Return the (X, Y) coordinate for the center point of the cell that contains the specified text.  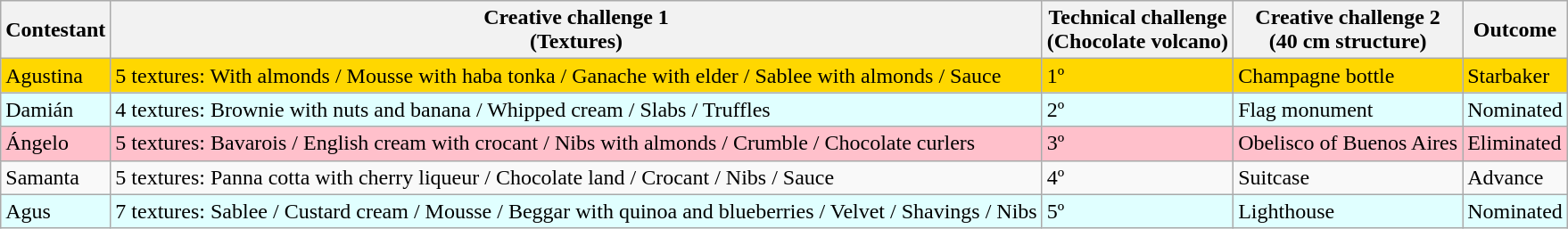
Advance (1515, 177)
Damián (55, 110)
5 textures: Bavarois / English cream with crocant / Nibs with almonds / Crumble / Chocolate curlers (576, 143)
Champagne bottle (1349, 76)
Suitcase (1349, 177)
3º (1137, 143)
2º (1137, 110)
Creative challenge 1(Textures) (576, 30)
Agustina (55, 76)
1º (1137, 76)
4º (1137, 177)
Creative challenge 2(40 cm structure) (1349, 30)
Starbaker (1515, 76)
Eliminated (1515, 143)
Lighthouse (1349, 211)
5º (1137, 211)
Flag monument (1349, 110)
Contestant (55, 30)
Technical challenge(Chocolate volcano) (1137, 30)
5 textures: Panna cotta with cherry liqueur / Chocolate land / Crocant / Nibs / Sauce (576, 177)
Samanta (55, 177)
5 textures: With almonds / Mousse with haba tonka / Ganache with elder / Sablee with almonds / Sauce (576, 76)
7 textures: Sablee / Custard cream / Mousse / Beggar with quinoa and blueberries / Velvet / Shavings / Nibs (576, 211)
4 textures: Brownie with nuts and banana / Whipped cream / Slabs / Truffles (576, 110)
Obelisco of Buenos Aires (1349, 143)
Outcome (1515, 30)
Ángelo (55, 143)
Agus (55, 211)
